Provide the (x, y) coordinate of the cell's center where the given text is located.  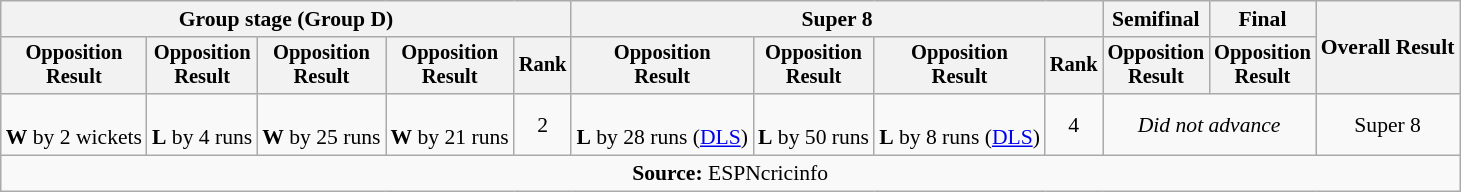
L by 8 runs (DLS) (960, 124)
Overall Result (1388, 48)
W by 2 wickets (74, 124)
Source: ESPNcricinfo (730, 174)
2 (543, 124)
Semifinal (1156, 19)
L by 28 runs (DLS) (662, 124)
Did not advance (1210, 124)
L by 50 runs (814, 124)
Group stage (Group D) (286, 19)
L by 4 runs (202, 124)
4 (1074, 124)
W by 25 runs (321, 124)
W by 21 runs (450, 124)
Final (1262, 19)
